Output the (x, y) coordinate of the center of the cell containing the given text.  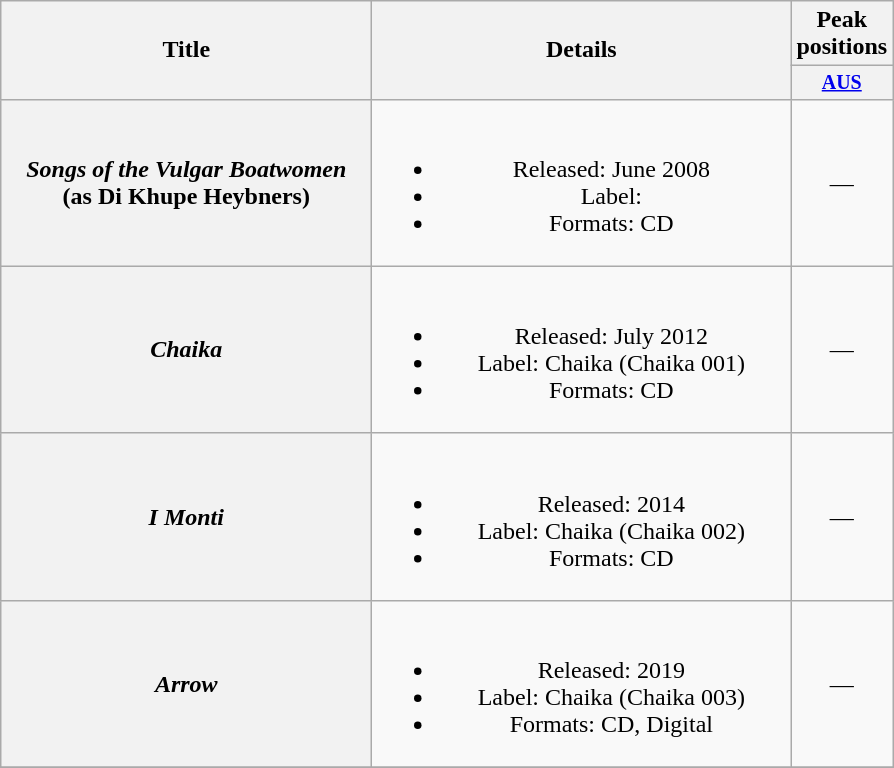
Arrow (186, 684)
Songs of the Vulgar Boatwomen (as Di Khupe Heybners) (186, 182)
AUS (842, 82)
Released: July 2012Label: Chaika (Chaika 001)Formats: CD (582, 350)
Released: 2019Label: Chaika (Chaika 003)Formats: CD, Digital (582, 684)
I Monti (186, 516)
Title (186, 50)
Chaika (186, 350)
Peak positions (842, 34)
Released: June 2008Label:Formats: CD (582, 182)
Released: 2014Label: Chaika (Chaika 002)Formats: CD (582, 516)
Details (582, 50)
